Provide the (X, Y) coordinate of the cell's center where the given text is located.  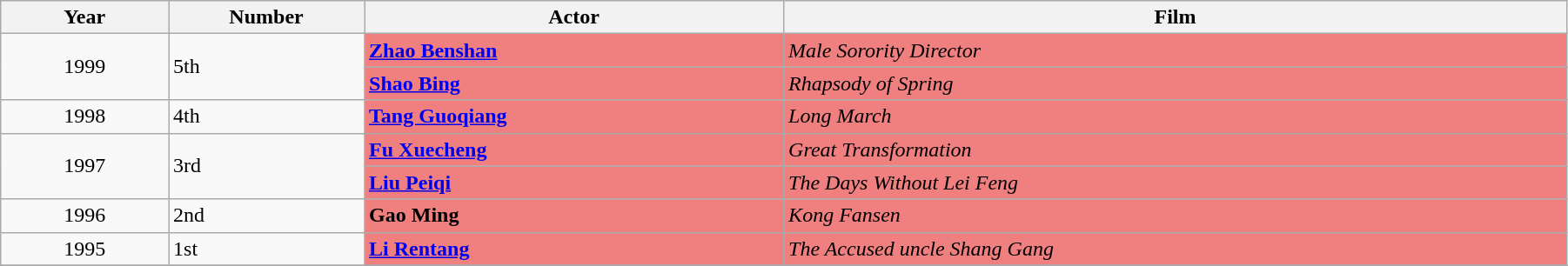
Number (266, 17)
1998 (85, 116)
Tang Guoqiang (574, 116)
Film (1176, 17)
Fu Xuecheng (574, 150)
Male Sorority Director (1176, 50)
The Days Without Lei Feng (1176, 183)
Shao Bing (574, 83)
Li Rentang (574, 249)
1st (266, 249)
1996 (85, 216)
Long March (1176, 116)
1999 (85, 67)
4th (266, 116)
Year (85, 17)
Actor (574, 17)
1995 (85, 249)
Liu Peiqi (574, 183)
The Accused uncle Shang Gang (1176, 249)
Rhapsody of Spring (1176, 83)
Kong Fansen (1176, 216)
2nd (266, 216)
3rd (266, 166)
5th (266, 67)
Zhao Benshan (574, 50)
Gao Ming (574, 216)
Great Transformation (1176, 150)
1997 (85, 166)
